Locate the cell with the specified text and output its [x, y] center coordinate. 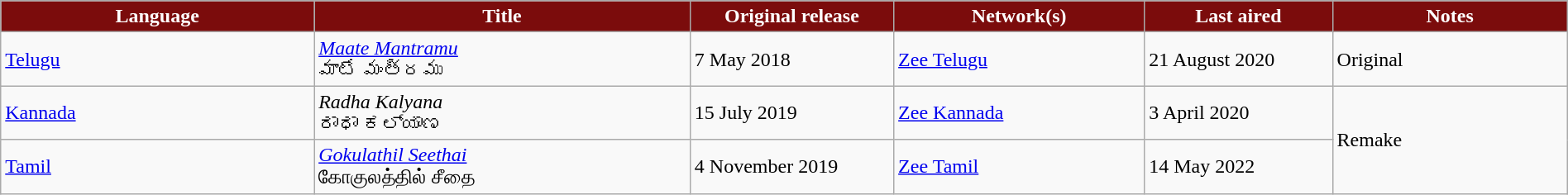
Zee Kannada [1019, 112]
Network(s) [1019, 17]
Remake [1450, 140]
Notes [1450, 17]
4 November 2019 [791, 167]
Telugu [157, 59]
Original [1450, 59]
Radha Kalyana ರಾಧಾ ಕಲ್ಯಾಣ [503, 112]
15 July 2019 [791, 112]
Zee Telugu [1019, 59]
Language [157, 17]
Kannada [157, 112]
Tamil [157, 167]
Title [503, 17]
14 May 2022 [1239, 167]
3 April 2020 [1239, 112]
Last aired [1239, 17]
Zee Tamil [1019, 167]
Original release [791, 17]
Gokulathil Seethai கோகுலத்தில் சீதை [503, 167]
Maate Mantramu మాటే మంత్రము [503, 59]
7 May 2018 [791, 59]
21 August 2020 [1239, 59]
